Detect which cell encompasses the target text, then output its [X, Y] center coordinate. 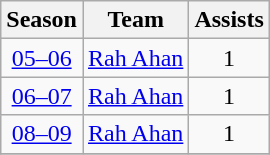
08–09 [42, 134]
Season [42, 20]
Team [135, 20]
06–07 [42, 96]
05–06 [42, 58]
Assists [229, 20]
